Return the (x, y) coordinate for the center point of the cell that contains the specified text.  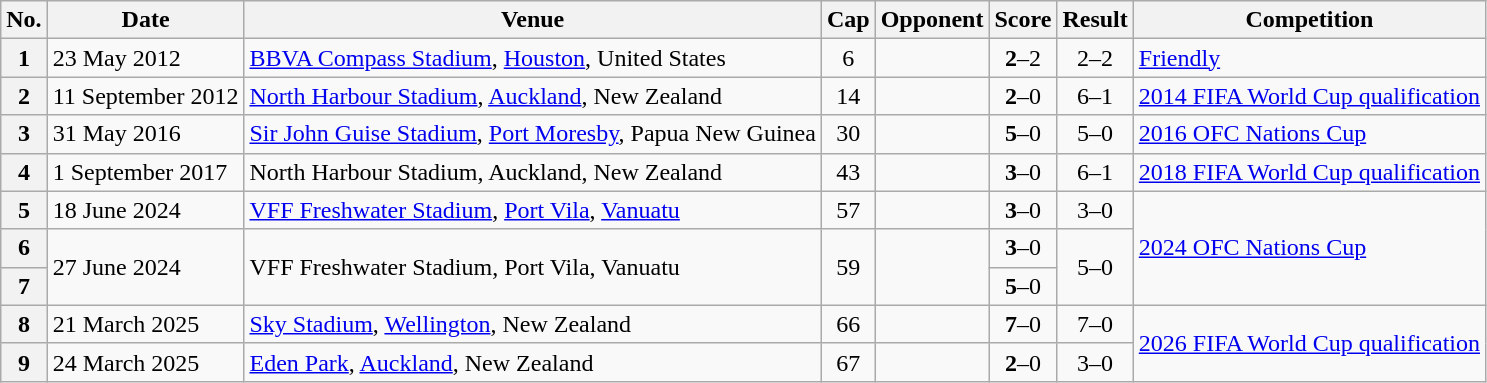
2016 OFC Nations Cup (1309, 134)
Score (1023, 20)
Opponent (932, 20)
8 (24, 324)
67 (848, 362)
2026 FIFA World Cup qualification (1309, 343)
2 (24, 96)
Date (146, 20)
Sky Stadium, Wellington, New Zealand (532, 324)
57 (848, 210)
9 (24, 362)
Sir John Guise Stadium, Port Moresby, Papua New Guinea (532, 134)
43 (848, 172)
5 (24, 210)
1 September 2017 (146, 172)
2018 FIFA World Cup qualification (1309, 172)
4 (24, 172)
Competition (1309, 20)
Eden Park, Auckland, New Zealand (532, 362)
BBVA Compass Stadium, Houston, United States (532, 58)
23 May 2012 (146, 58)
27 June 2024 (146, 267)
2024 OFC Nations Cup (1309, 248)
No. (24, 20)
2014 FIFA World Cup qualification (1309, 96)
Friendly (1309, 58)
Cap (848, 20)
Result (1095, 20)
7 (24, 286)
21 March 2025 (146, 324)
3 (24, 134)
Venue (532, 20)
24 March 2025 (146, 362)
18 June 2024 (146, 210)
1 (24, 58)
11 September 2012 (146, 96)
31 May 2016 (146, 134)
66 (848, 324)
59 (848, 267)
14 (848, 96)
30 (848, 134)
